Detect which cell encompasses the target text, then output its [X, Y] center coordinate. 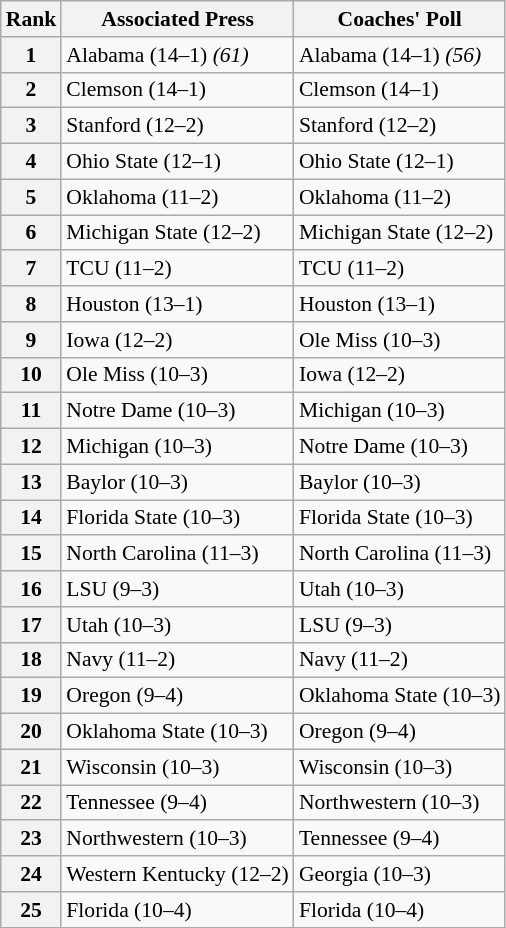
Associated Press [178, 19]
24 [32, 874]
9 [32, 340]
13 [32, 482]
22 [32, 803]
8 [32, 304]
20 [32, 732]
Alabama (14–1) (56) [400, 55]
3 [32, 126]
15 [32, 554]
21 [32, 767]
16 [32, 589]
11 [32, 411]
23 [32, 839]
17 [32, 625]
14 [32, 518]
6 [32, 233]
18 [32, 660]
5 [32, 197]
Rank [32, 19]
1 [32, 55]
2 [32, 90]
25 [32, 910]
4 [32, 162]
10 [32, 375]
Western Kentucky (12–2) [178, 874]
12 [32, 447]
19 [32, 696]
Coaches' Poll [400, 19]
Georgia (10–3) [400, 874]
7 [32, 269]
Alabama (14–1) (61) [178, 55]
